Pinpoint the cell where the given text exists, returning its (X, Y) midpoint coordinate. 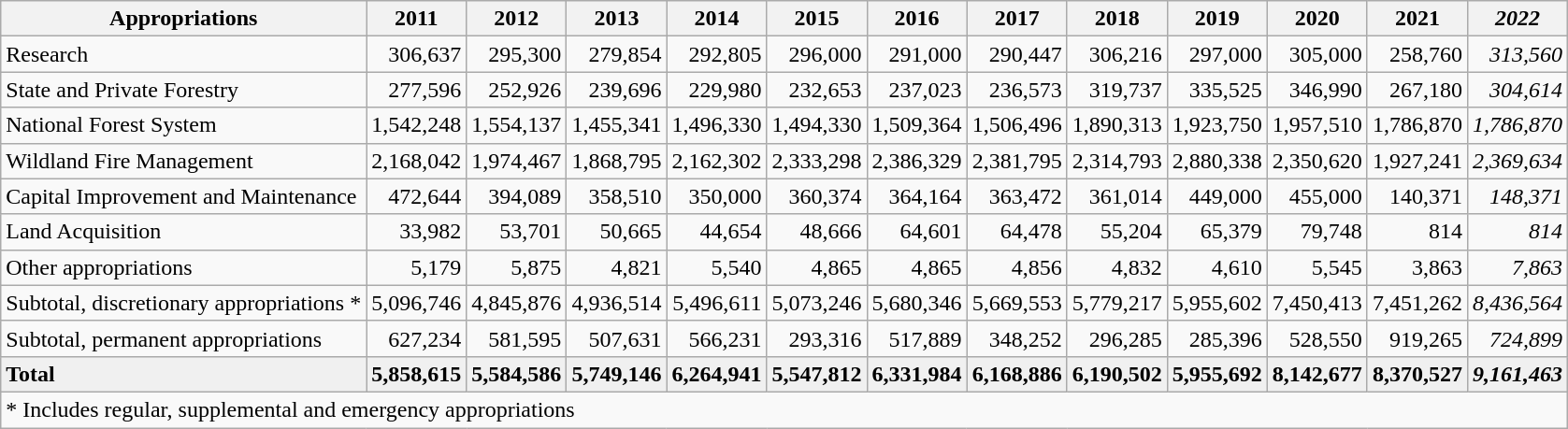
627,234 (417, 338)
7,451,262 (1417, 303)
1,868,795 (617, 161)
2017 (1017, 19)
53,701 (516, 232)
361,014 (1116, 196)
2,168,042 (417, 161)
2014 (716, 19)
2,369,634 (1517, 161)
Capital Improvement and Maintenance (183, 196)
304,614 (1517, 90)
319,737 (1116, 90)
237,023 (916, 90)
1,542,248 (417, 125)
5,545 (1316, 267)
2011 (417, 19)
* Includes regular, supplemental and emergency appropriations (784, 409)
5,496,611 (716, 303)
33,982 (417, 232)
79,748 (1316, 232)
7,450,413 (1316, 303)
305,000 (1316, 54)
5,680,346 (916, 303)
5,749,146 (617, 374)
1,506,496 (1017, 125)
148,371 (1517, 196)
2019 (1217, 19)
236,573 (1017, 90)
6,190,502 (1116, 374)
65,379 (1217, 232)
5,096,746 (417, 303)
449,000 (1217, 196)
724,899 (1517, 338)
358,510 (617, 196)
5,875 (516, 267)
267,180 (1417, 90)
6,264,941 (716, 374)
360,374 (817, 196)
2,314,793 (1116, 161)
472,644 (417, 196)
5,073,246 (817, 303)
5,540 (716, 267)
296,285 (1116, 338)
44,654 (716, 232)
Other appropriations (183, 267)
919,265 (1417, 338)
55,204 (1116, 232)
4,821 (617, 267)
8,370,527 (1417, 374)
4,845,876 (516, 303)
2,880,338 (1217, 161)
258,760 (1417, 54)
Total (183, 374)
1,890,313 (1116, 125)
306,216 (1116, 54)
1,509,364 (916, 125)
64,478 (1017, 232)
313,560 (1517, 54)
2,162,302 (716, 161)
1,957,510 (1316, 125)
4,832 (1116, 267)
2018 (1116, 19)
Wildland Fire Management (183, 161)
1,927,241 (1417, 161)
291,000 (916, 54)
1,455,341 (617, 125)
229,980 (716, 90)
2015 (817, 19)
140,371 (1417, 196)
290,447 (1017, 54)
3,863 (1417, 267)
2020 (1316, 19)
528,550 (1316, 338)
Appropriations (183, 19)
5,955,602 (1217, 303)
364,164 (916, 196)
1,923,750 (1217, 125)
5,955,692 (1217, 374)
507,631 (617, 338)
5,858,615 (417, 374)
State and Private Forestry (183, 90)
50,665 (617, 232)
296,000 (817, 54)
8,436,564 (1517, 303)
48,666 (817, 232)
9,161,463 (1517, 374)
4,610 (1217, 267)
Land Acquisition (183, 232)
1,974,467 (516, 161)
363,472 (1017, 196)
8,142,677 (1316, 374)
2022 (1517, 19)
2,333,298 (817, 161)
350,000 (716, 196)
5,179 (417, 267)
6,331,984 (916, 374)
4,936,514 (617, 303)
239,696 (617, 90)
2013 (617, 19)
2012 (516, 19)
Research (183, 54)
7,863 (1517, 267)
293,316 (817, 338)
292,805 (716, 54)
1,494,330 (817, 125)
5,779,217 (1116, 303)
2,386,329 (916, 161)
5,584,586 (516, 374)
5,547,812 (817, 374)
335,525 (1217, 90)
566,231 (716, 338)
1,496,330 (716, 125)
Subtotal, permanent appropriations (183, 338)
64,601 (916, 232)
2016 (916, 19)
1,554,137 (516, 125)
279,854 (617, 54)
517,889 (916, 338)
2,350,620 (1316, 161)
6,168,886 (1017, 374)
2,381,795 (1017, 161)
4,856 (1017, 267)
2021 (1417, 19)
285,396 (1217, 338)
National Forest System (183, 125)
348,252 (1017, 338)
252,926 (516, 90)
5,669,553 (1017, 303)
Subtotal, discretionary appropriations * (183, 303)
581,595 (516, 338)
394,089 (516, 196)
346,990 (1316, 90)
277,596 (417, 90)
297,000 (1217, 54)
455,000 (1316, 196)
306,637 (417, 54)
232,653 (817, 90)
295,300 (516, 54)
